Provide the (X, Y) coordinate of the cell's center where the given text is located.  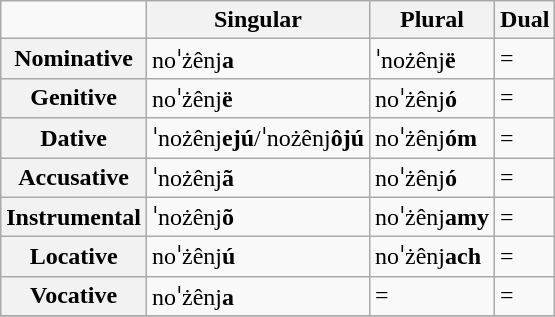
Accusative (74, 178)
ˈnożênjejú/ˈnożênjôjú (258, 138)
Singular (258, 20)
Locative (74, 257)
noˈżênjóm (432, 138)
noˈżênjamy (432, 217)
Plural (432, 20)
Dative (74, 138)
noˈżênjach (432, 257)
noˈżênjú (258, 257)
ˈnożênjë (432, 59)
Vocative (74, 296)
Nominative (74, 59)
noˈżênjë (258, 98)
ˈnożênjã (258, 178)
Dual (525, 20)
Instrumental (74, 217)
ˈnożênjõ (258, 217)
Genitive (74, 98)
